Return the [X, Y] coordinate for the center point of the cell that contains the specified text.  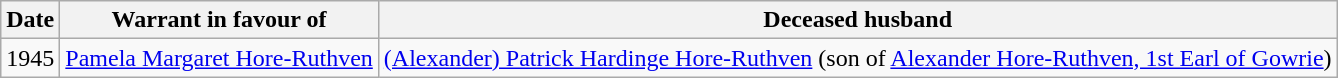
Date [30, 20]
1945 [30, 58]
Warrant in favour of [220, 20]
Deceased husband [858, 20]
(Alexander) Patrick Hardinge Hore-Ruthven (son of Alexander Hore-Ruthven, 1st Earl of Gowrie) [858, 58]
Pamela Margaret Hore-Ruthven [220, 58]
